Scan for the cell matching the given text and deliver its [X, Y] coordinate at center. 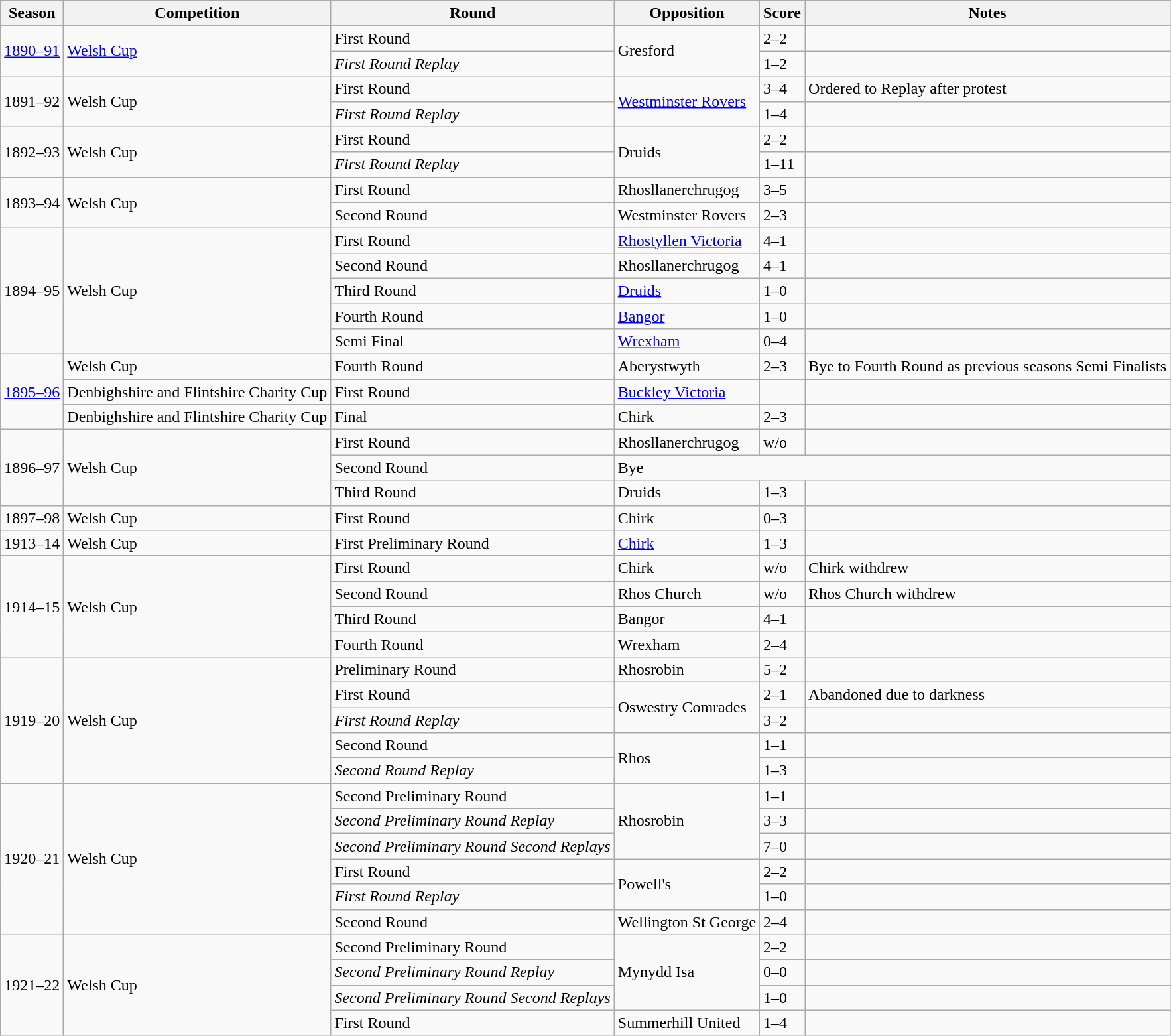
Final [472, 417]
1919–20 [32, 720]
3–4 [782, 89]
0–0 [782, 972]
3–2 [782, 720]
Powell's [687, 884]
Rhos [687, 758]
Rhos Church withdrew [988, 594]
Competition [198, 13]
3–3 [782, 821]
Buckley Victoria [687, 392]
Summerhill United [687, 1023]
1891–92 [32, 101]
Rhostyllen Victoria [687, 240]
1–2 [782, 64]
Abandoned due to darkness [988, 694]
First Preliminary Round [472, 543]
Score [782, 13]
Round [472, 13]
Ordered to Replay after protest [988, 89]
1896–97 [32, 468]
1895–96 [32, 392]
Wellington St George [687, 922]
Gresford [687, 51]
2–1 [782, 694]
Oswestry Comrades [687, 707]
1897–98 [32, 518]
1913–14 [32, 543]
3–5 [782, 190]
Aberystwyth [687, 367]
1893–94 [32, 202]
7–0 [782, 846]
Notes [988, 13]
Rhos Church [687, 594]
Semi Final [472, 342]
Chirk withdrew [988, 568]
Bye [892, 468]
1890–91 [32, 51]
1894–95 [32, 291]
Second Round Replay [472, 771]
Season [32, 13]
Mynydd Isa [687, 972]
Preliminary Round [472, 669]
1–11 [782, 164]
0–4 [782, 342]
1921–22 [32, 985]
1892–93 [32, 152]
Bye to Fourth Round as previous seasons Semi Finalists [988, 367]
1920–21 [32, 859]
Opposition [687, 13]
0–3 [782, 518]
5–2 [782, 669]
1914–15 [32, 606]
